Output the (x, y) coordinate of the center of the cell containing the given text.  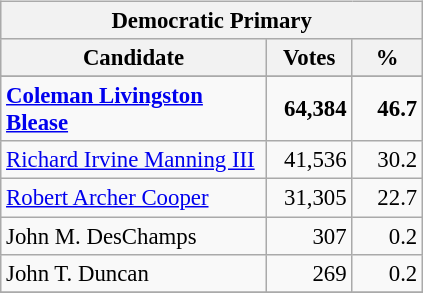
269 (309, 273)
41,536 (309, 160)
John T. Duncan (134, 273)
Robert Archer Cooper (134, 198)
Democratic Primary (212, 21)
Candidate (134, 58)
307 (309, 235)
Votes (309, 58)
% (388, 58)
John M. DesChamps (134, 235)
Coleman Livingston Blease (134, 110)
22.7 (388, 198)
31,305 (309, 198)
64,384 (309, 110)
Richard Irvine Manning III (134, 160)
46.7 (388, 110)
30.2 (388, 160)
